Provide the (x, y) coordinate of the cell's center where the given text is located.  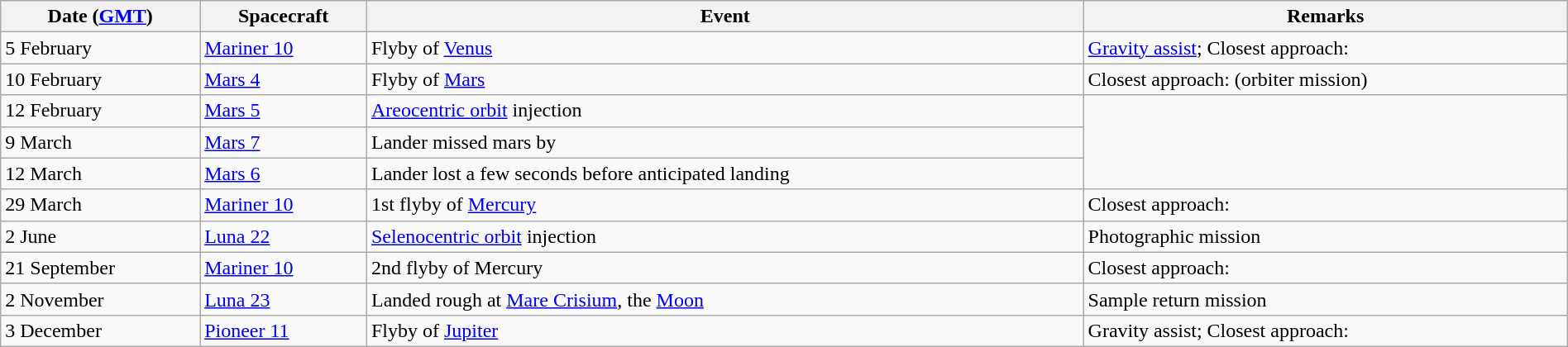
Closest approach: (orbiter mission) (1325, 79)
Mars 7 (284, 142)
Lander missed mars by (724, 142)
Areocentric orbit injection (724, 111)
21 September (101, 268)
Flyby of Mars (724, 79)
12 February (101, 111)
Spacecraft (284, 17)
Luna 22 (284, 236)
9 March (101, 142)
10 February (101, 79)
2nd flyby of Mercury (724, 268)
2 June (101, 236)
Mars 4 (284, 79)
Flyby of Jupiter (724, 330)
Selenocentric orbit injection (724, 236)
3 December (101, 330)
Event (724, 17)
Luna 23 (284, 299)
29 March (101, 205)
Date (GMT) (101, 17)
Landed rough at Mare Crisium, the Moon (724, 299)
5 February (101, 48)
Mars 6 (284, 173)
12 March (101, 173)
2 November (101, 299)
Photographic mission (1325, 236)
Pioneer 11 (284, 330)
1st flyby of Mercury (724, 205)
Mars 5 (284, 111)
Sample return mission (1325, 299)
Lander lost a few seconds before anticipated landing (724, 173)
Remarks (1325, 17)
Flyby of Venus (724, 48)
